Return [X, Y] of the center of cell containing provided text 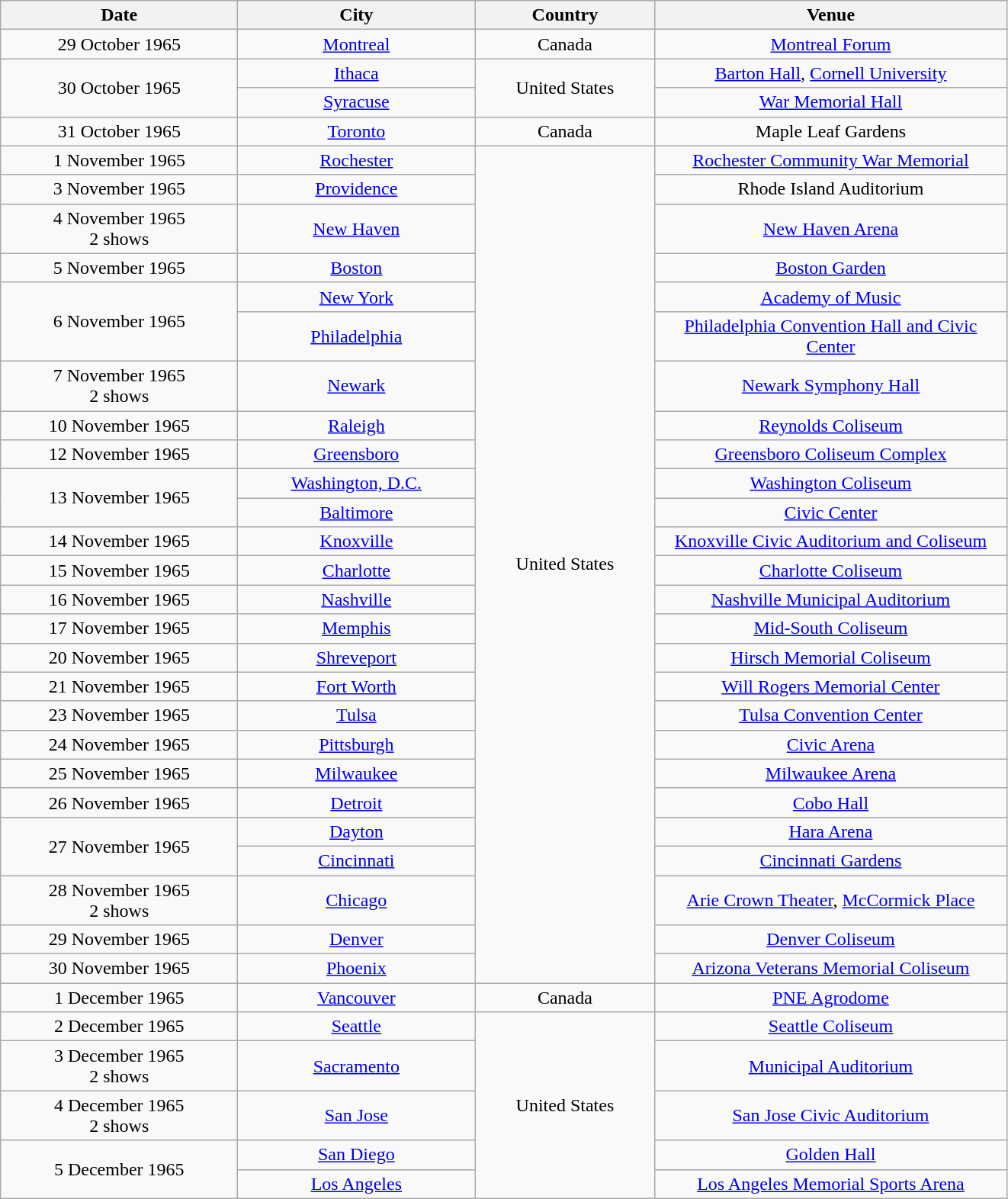
Charlotte Coliseum [831, 571]
Barton Hall, Cornell University [831, 73]
Cincinnati [357, 860]
Will Rogers Memorial Center [831, 686]
Academy of Music [831, 297]
Hara Arena [831, 831]
7 November 19652 shows [119, 386]
Reynolds Coliseum [831, 425]
23 November 1965 [119, 715]
Baltimore [357, 513]
3 November 1965 [119, 189]
10 November 1965 [119, 425]
Newark Symphony Hall [831, 386]
Los Angeles [357, 1184]
Chicago [357, 900]
Cobo Hall [831, 802]
Newark [357, 386]
Fort Worth [357, 686]
Detroit [357, 802]
Venue [831, 15]
Cincinnati Gardens [831, 860]
5 November 1965 [119, 268]
Golden Hall [831, 1155]
13 November 1965 [119, 498]
Washington Coliseum [831, 484]
17 November 1965 [119, 628]
Nashville [357, 599]
New Haven [357, 229]
Providence [357, 189]
Rochester [357, 160]
Sacramento [357, 1066]
Boston [357, 268]
San Jose Civic Auditorium [831, 1115]
War Memorial Hall [831, 102]
Rochester Community War Memorial [831, 160]
26 November 1965 [119, 802]
Hirsch Memorial Coliseum [831, 657]
24 November 1965 [119, 744]
28 November 19652 shows [119, 900]
16 November 1965 [119, 599]
Date [119, 15]
Los Angeles Memorial Sports Arena [831, 1184]
Tulsa Convention Center [831, 715]
30 November 1965 [119, 969]
Civic Center [831, 513]
15 November 1965 [119, 571]
21 November 1965 [119, 686]
Raleigh [357, 425]
Montreal Forum [831, 44]
PNE Agrodome [831, 998]
1 December 1965 [119, 998]
4 November 19652 shows [119, 229]
Syracuse [357, 102]
City [357, 15]
Vancouver [357, 998]
Arie Crown Theater, McCormick Place [831, 900]
San Diego [357, 1155]
1 November 1965 [119, 160]
Civic Arena [831, 744]
29 October 1965 [119, 44]
Philadelphia [357, 336]
Knoxville [357, 542]
Knoxville Civic Auditorium and Coliseum [831, 542]
Country [565, 15]
Denver [357, 940]
Municipal Auditorium [831, 1066]
25 November 1965 [119, 773]
Tulsa [357, 715]
Boston Garden [831, 268]
30 October 1965 [119, 88]
29 November 1965 [119, 940]
Dayton [357, 831]
Washington, D.C. [357, 484]
Milwaukee Arena [831, 773]
New York [357, 297]
San Jose [357, 1115]
12 November 1965 [119, 455]
Memphis [357, 628]
Phoenix [357, 969]
Toronto [357, 131]
3 December 19652 shows [119, 1066]
20 November 1965 [119, 657]
14 November 1965 [119, 542]
New Haven Arena [831, 229]
Mid-South Coliseum [831, 628]
31 October 1965 [119, 131]
Greensboro Coliseum Complex [831, 455]
Ithaca [357, 73]
Shreveport [357, 657]
6 November 1965 [119, 322]
Denver Coliseum [831, 940]
Pittsburgh [357, 744]
Nashville Municipal Auditorium [831, 599]
27 November 1965 [119, 846]
Seattle [357, 1027]
Rhode Island Auditorium [831, 189]
Montreal [357, 44]
Philadelphia Convention Hall and Civic Center [831, 336]
Seattle Coliseum [831, 1027]
Arizona Veterans Memorial Coliseum [831, 969]
Greensboro [357, 455]
Milwaukee [357, 773]
Maple Leaf Gardens [831, 131]
4 December 19652 shows [119, 1115]
Charlotte [357, 571]
2 December 1965 [119, 1027]
5 December 1965 [119, 1169]
